Find where the given text appears and provide that cell's center as (X, Y) coordinate. 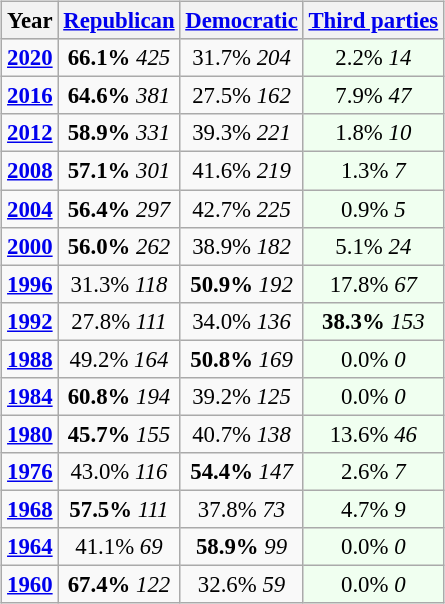
56.0% 262 (119, 246)
1988 (30, 359)
39.2% 125 (242, 396)
1.3% 7 (373, 171)
27.8% 111 (119, 321)
38.3% 153 (373, 321)
67.4% 122 (119, 584)
54.4% 147 (242, 472)
2.2% 14 (373, 58)
1964 (30, 547)
1980 (30, 434)
2.6% 7 (373, 472)
45.7% 155 (119, 434)
41.6% 219 (242, 171)
50.8% 169 (242, 359)
32.6% 59 (242, 584)
1984 (30, 396)
49.2% 164 (119, 359)
2008 (30, 171)
7.9% 47 (373, 96)
2020 (30, 58)
27.5% 162 (242, 96)
57.5% 111 (119, 509)
2004 (30, 209)
57.1% 301 (119, 171)
4.7% 9 (373, 509)
2000 (30, 246)
1968 (30, 509)
0.9% 5 (373, 209)
Republican (119, 21)
37.8% 73 (242, 509)
1.8% 10 (373, 133)
13.6% 46 (373, 434)
17.8% 67 (373, 284)
Year (30, 21)
50.9% 192 (242, 284)
41.1% 69 (119, 547)
2012 (30, 133)
1992 (30, 321)
39.3% 221 (242, 133)
5.1% 24 (373, 246)
58.9% 99 (242, 547)
31.3% 118 (119, 284)
1960 (30, 584)
43.0% 116 (119, 472)
40.7% 138 (242, 434)
60.8% 194 (119, 396)
38.9% 182 (242, 246)
42.7% 225 (242, 209)
58.9% 331 (119, 133)
Third parties (373, 21)
1976 (30, 472)
1996 (30, 284)
66.1% 425 (119, 58)
56.4% 297 (119, 209)
64.6% 381 (119, 96)
34.0% 136 (242, 321)
Democratic (242, 21)
31.7% 204 (242, 58)
2016 (30, 96)
